Locate the cell with the specified text and output its [x, y] center coordinate. 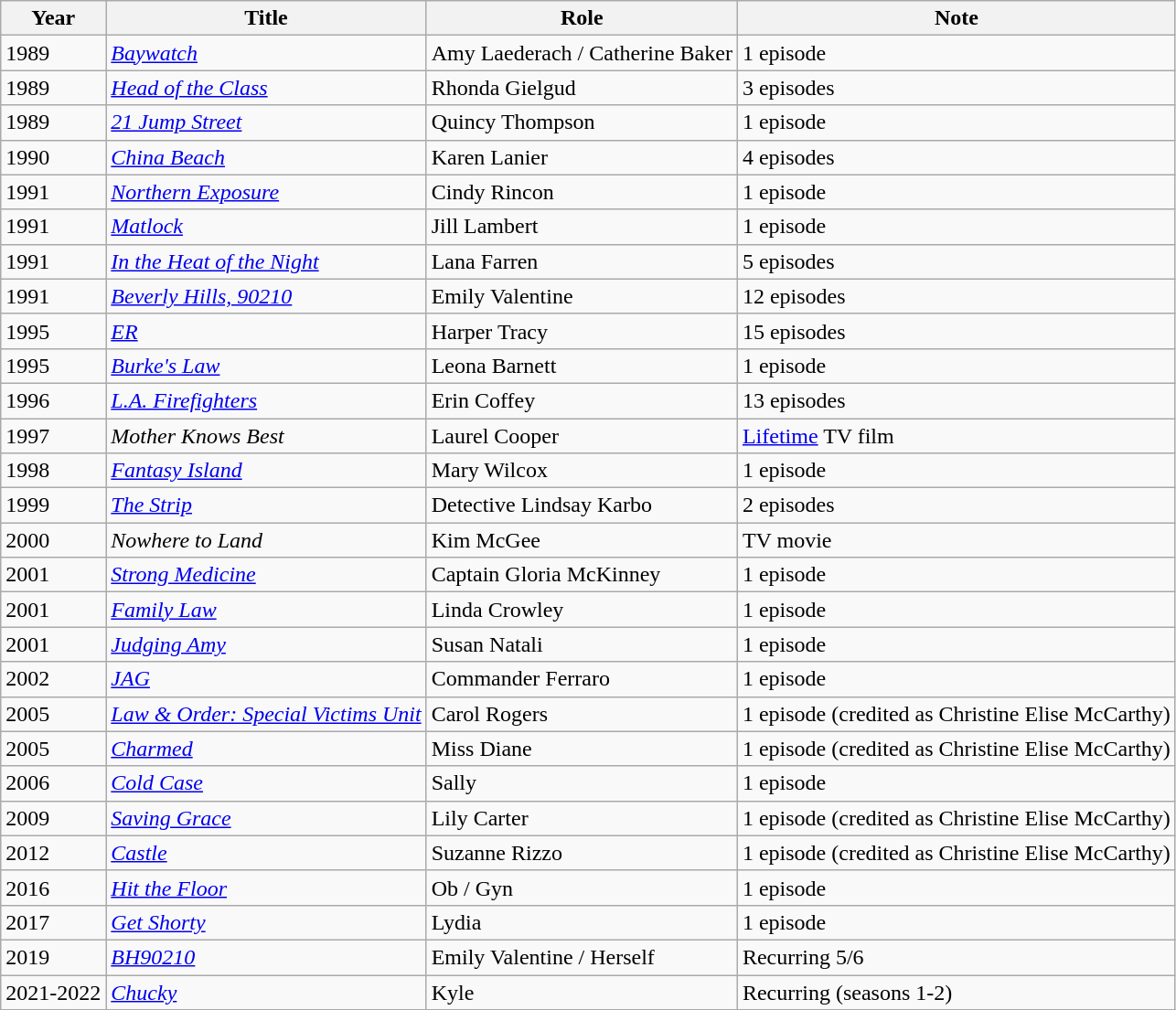
2012 [53, 853]
2021-2022 [53, 992]
Note [957, 18]
13 episodes [957, 400]
Harper Tracy [582, 331]
2002 [53, 679]
2017 [53, 922]
1998 [53, 471]
L.A. Firefighters [266, 400]
Amy Laederach / Catherine Baker [582, 53]
Matlock [266, 227]
Lana Farren [582, 261]
Judging Amy [266, 644]
Emily Valentine [582, 296]
Kim McGee [582, 540]
3 episodes [957, 88]
Susan Natali [582, 644]
Role [582, 18]
Laurel Cooper [582, 436]
21 Jump Street [266, 122]
Erin Coffey [582, 400]
Charmed [266, 749]
Leona Barnett [582, 366]
Title [266, 18]
Cold Case [266, 783]
Fantasy Island [266, 471]
Baywatch [266, 53]
Lifetime TV film [957, 436]
Northern Exposure [266, 192]
2019 [53, 957]
2009 [53, 818]
Jill Lambert [582, 227]
TV movie [957, 540]
Suzanne Rizzo [582, 853]
Mother Knows Best [266, 436]
Saving Grace [266, 818]
Year [53, 18]
Miss Diane [582, 749]
2000 [53, 540]
Recurring (seasons 1-2) [957, 992]
ER [266, 331]
Hit the Floor [266, 888]
Strong Medicine [266, 575]
Recurring 5/6 [957, 957]
5 episodes [957, 261]
Lily Carter [582, 818]
Quincy Thompson [582, 122]
BH90210 [266, 957]
Rhonda Gielgud [582, 88]
China Beach [266, 157]
Burke's Law [266, 366]
Get Shorty [266, 922]
Chucky [266, 992]
Captain Gloria McKinney [582, 575]
Commander Ferraro [582, 679]
1996 [53, 400]
Castle [266, 853]
Detective Lindsay Karbo [582, 505]
Nowhere to Land [266, 540]
1990 [53, 157]
1997 [53, 436]
In the Heat of the Night [266, 261]
Sally [582, 783]
Family Law [266, 610]
Carol Rogers [582, 714]
Beverly Hills, 90210 [266, 296]
Cindy Rincon [582, 192]
Head of the Class [266, 88]
Linda Crowley [582, 610]
Lydia [582, 922]
1999 [53, 505]
2 episodes [957, 505]
Mary Wilcox [582, 471]
Law & Order: Special Victims Unit [266, 714]
12 episodes [957, 296]
Emily Valentine / Herself [582, 957]
4 episodes [957, 157]
The Strip [266, 505]
2006 [53, 783]
Karen Lanier [582, 157]
JAG [266, 679]
Kyle [582, 992]
Ob / Gyn [582, 888]
2016 [53, 888]
15 episodes [957, 331]
